Return [x, y] of the center of cell containing provided text 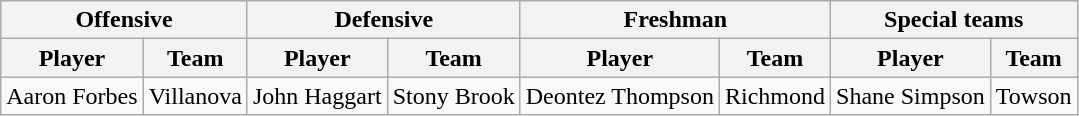
Shane Simpson [911, 96]
Offensive [124, 20]
Special teams [954, 20]
Deontez Thompson [620, 96]
Towson [1034, 96]
Stony Brook [454, 96]
Freshman [675, 20]
Aaron Forbes [72, 96]
Richmond [774, 96]
Villanova [195, 96]
Defensive [384, 20]
John Haggart [317, 96]
